Output the (X, Y) coordinate of the center of the cell containing the given text.  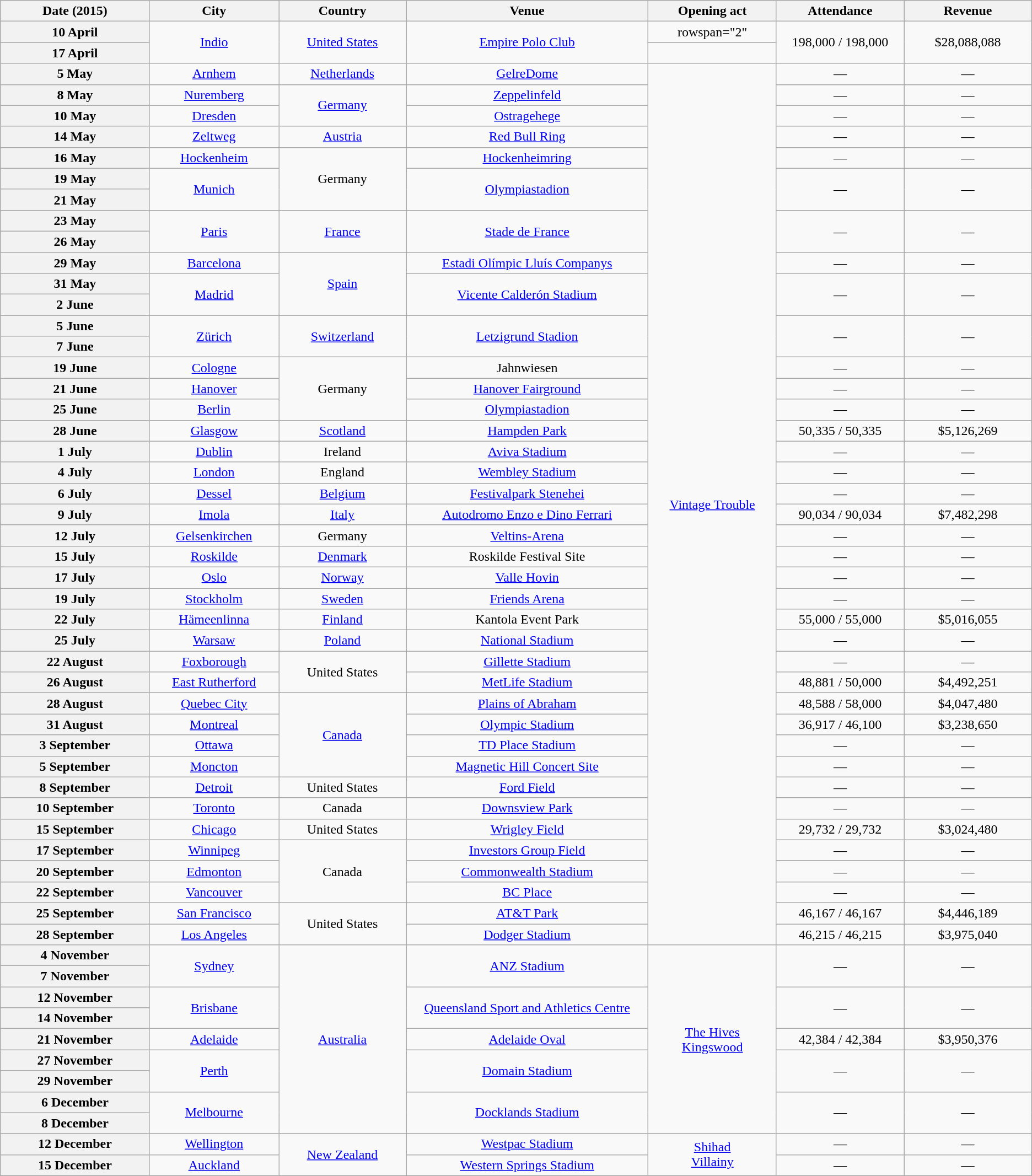
5 June (75, 326)
4 November (75, 955)
Madrid (214, 294)
12 December (75, 1144)
Gillette Stadium (527, 662)
198,000 / 198,000 (840, 42)
2 June (75, 305)
Venue (527, 11)
Veltins-Arena (527, 535)
Vancouver (214, 892)
29 November (75, 1081)
Docklands Stadium (527, 1113)
Dodger Stadium (527, 935)
Adelaide Oval (527, 1039)
Downsview Park (527, 808)
8 September (75, 787)
46,167 / 46,167 (840, 913)
Westpac Stadium (527, 1144)
10 May (75, 116)
Queensland Sport and Athletics Centre (527, 1008)
Sweden (343, 598)
26 May (75, 241)
19 July (75, 598)
46,215 / 46,215 (840, 935)
Ottawa (214, 745)
15 September (75, 829)
Western Springs Stadium (527, 1165)
Berlin (214, 410)
25 June (75, 410)
22 July (75, 620)
Belgium (343, 493)
Wembley Stadium (527, 472)
Netherlands (343, 74)
Brisbane (214, 1008)
Domain Stadium (527, 1071)
New Zealand (343, 1154)
Indio (214, 42)
Los Angeles (214, 935)
Dresden (214, 116)
Poland (343, 641)
Adelaide (214, 1039)
42,384 / 42,384 (840, 1039)
Melbourne (214, 1113)
21 November (75, 1039)
Munich (214, 189)
55,000 / 55,000 (840, 620)
Ireland (343, 452)
Plains of Abraham (527, 704)
$4,492,251 (968, 683)
$3,024,480 (968, 829)
$5,016,055 (968, 620)
8 December (75, 1123)
1 July (75, 452)
Stockholm (214, 598)
19 June (75, 368)
$3,238,650 (968, 724)
MetLife Stadium (527, 683)
21 June (75, 389)
Vintage Trouble (712, 504)
4 July (75, 472)
Norway (343, 577)
50,335 / 50,335 (840, 431)
GelreDome (527, 74)
Detroit (214, 787)
Autodromo Enzo e Dino Ferrari (527, 514)
Opening act (712, 11)
3 September (75, 745)
Letzigrund Stadion (527, 336)
Switzerland (343, 336)
Hockenheimring (527, 158)
Date (2015) (75, 11)
Attendance (840, 11)
Red Bull Ring (527, 137)
ShihadVillainy (712, 1154)
$28,088,088 (968, 42)
London (214, 472)
Perth (214, 1071)
Vicente Calderón Stadium (527, 294)
Zeltweg (214, 137)
17 September (75, 850)
BC Place (527, 892)
$5,126,269 (968, 431)
19 May (75, 179)
Imola (214, 514)
90,034 / 90,034 (840, 514)
Dessel (214, 493)
27 November (75, 1060)
National Stadium (527, 641)
Winnipeg (214, 850)
Oslo (214, 577)
$4,047,480 (968, 704)
Ford Field (527, 787)
17 April (75, 53)
14 November (75, 1018)
Estadi Olímpic Lluís Companys (527, 263)
Zürich (214, 336)
25 September (75, 913)
Hampden Park (527, 431)
Arnhem (214, 74)
East Rutherford (214, 683)
5 May (75, 74)
14 May (75, 137)
Gelsenkirchen (214, 535)
22 September (75, 892)
48,588 / 58,000 (840, 704)
Friends Arena (527, 598)
21 May (75, 200)
Empire Polo Club (527, 42)
Commonwealth Stadium (527, 871)
15 July (75, 556)
Toronto (214, 808)
Country (343, 11)
Zeppelinfeld (527, 95)
20 September (75, 871)
AT&T Park (527, 913)
Olympic Stadium (527, 724)
Roskilde (214, 556)
10 April (75, 32)
16 May (75, 158)
Wrigley Field (527, 829)
48,881 / 50,000 (840, 683)
15 December (75, 1165)
9 July (75, 514)
rowspan="2" (712, 32)
Hämeenlinna (214, 620)
France (343, 231)
25 July (75, 641)
Kantola Event Park (527, 620)
Cologne (214, 368)
England (343, 472)
Italy (343, 514)
23 May (75, 221)
Nuremberg (214, 95)
Wellington (214, 1144)
Barcelona (214, 263)
Spain (343, 284)
Investors Group Field (527, 850)
Denmark (343, 556)
17 July (75, 577)
22 August (75, 662)
8 May (75, 95)
7 November (75, 976)
Jahnwiesen (527, 368)
Montreal (214, 724)
Scotland (343, 431)
36,917 / 46,100 (840, 724)
6 December (75, 1102)
6 July (75, 493)
26 August (75, 683)
ANZ Stadium (527, 966)
10 September (75, 808)
Auckland (214, 1165)
Stade de France (527, 231)
City (214, 11)
Chicago (214, 829)
12 July (75, 535)
12 November (75, 997)
$3,950,376 (968, 1039)
Festivalpark Stenehei (527, 493)
Hanover (214, 389)
Aviva Stadium (527, 452)
28 June (75, 431)
$4,446,189 (968, 913)
28 September (75, 935)
31 May (75, 284)
28 August (75, 704)
$3,975,040 (968, 935)
Moncton (214, 766)
Glasgow (214, 431)
Valle Hovin (527, 577)
Paris (214, 231)
31 August (75, 724)
Australia (343, 1040)
5 September (75, 766)
Revenue (968, 11)
Roskilde Festival Site (527, 556)
Sydney (214, 966)
29,732 / 29,732 (840, 829)
Hanover Fairground (527, 389)
The HivesKingswood (712, 1040)
Foxborough (214, 662)
Hockenheim (214, 158)
San Francisco (214, 913)
$7,482,298 (968, 514)
Edmonton (214, 871)
Dublin (214, 452)
Quebec City (214, 704)
TD Place Stadium (527, 745)
Magnetic Hill Concert Site (527, 766)
Finland (343, 620)
7 June (75, 347)
Warsaw (214, 641)
29 May (75, 263)
Austria (343, 137)
Ostragehege (527, 116)
